Find where the given text appears and provide that cell's center as [X, Y] coordinate. 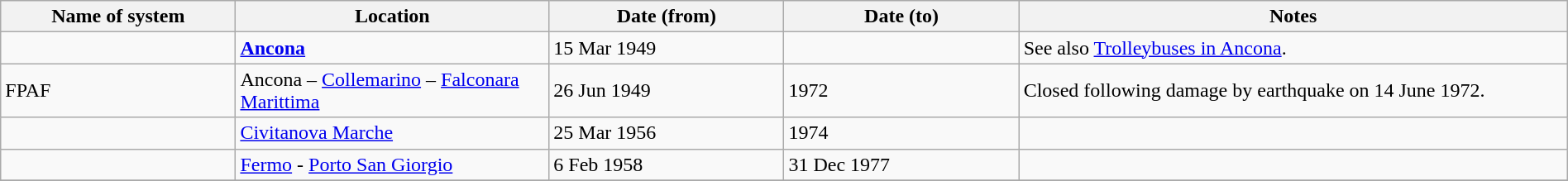
Name of system [118, 17]
1972 [901, 91]
FPAF [118, 91]
Civitanova Marche [392, 133]
26 Jun 1949 [667, 91]
See also Trolleybuses in Ancona. [1293, 48]
1974 [901, 133]
Location [392, 17]
Closed following damage by earthquake on 14 June 1972. [1293, 91]
15 Mar 1949 [667, 48]
Notes [1293, 17]
Date (from) [667, 17]
Date (to) [901, 17]
6 Feb 1958 [667, 164]
25 Mar 1956 [667, 133]
31 Dec 1977 [901, 164]
Fermo - Porto San Giorgio [392, 164]
Ancona [392, 48]
Ancona – Collemarino – Falconara Marittima [392, 91]
